Determine the [x, y] coordinate at the center of the cell enclosing the given text.  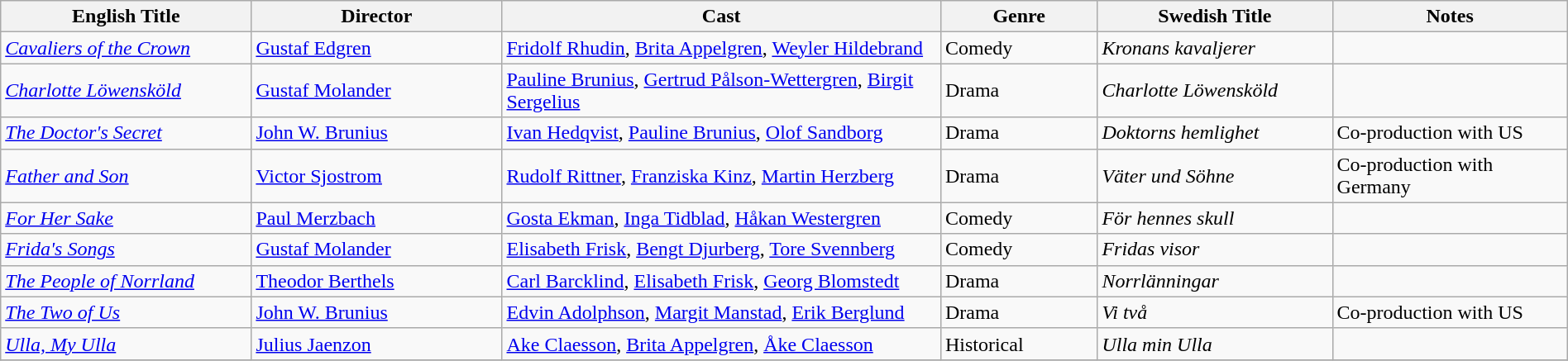
For Her Sake [126, 218]
Fridolf Rhudin, Brita Appelgren, Weyler Hildebrand [721, 48]
Elisabeth Frisk, Bengt Djurberg, Tore Svennberg [721, 249]
Historical [1019, 344]
Kronans kavaljerer [1215, 48]
Ulla min Ulla [1215, 344]
Norrlänningar [1215, 281]
Ake Claesson, Brita Appelgren, Åke Claesson [721, 344]
Ulla, My Ulla [126, 344]
The Doctor's Secret [126, 133]
Notes [1450, 17]
English Title [126, 17]
Father and Son [126, 175]
Rudolf Rittner, Franziska Kinz, Martin Herzberg [721, 175]
Victor Sjostrom [377, 175]
Theodor Berthels [377, 281]
Väter und Söhne [1215, 175]
Carl Barcklind, Elisabeth Frisk, Georg Blomstedt [721, 281]
För hennes skull [1215, 218]
Frida's Songs [126, 249]
Cast [721, 17]
Co-production with Germany [1450, 175]
Pauline Brunius, Gertrud Pålson-Wettergren, Birgit Sergelius [721, 91]
Paul Merzbach [377, 218]
Fridas visor [1215, 249]
Gosta Ekman, Inga Tidblad, Håkan Westergren [721, 218]
Vi två [1215, 312]
Cavaliers of the Crown [126, 48]
Genre [1019, 17]
Swedish Title [1215, 17]
Edvin Adolphson, Margit Manstad, Erik Berglund [721, 312]
Director [377, 17]
The Two of Us [126, 312]
Gustaf Edgren [377, 48]
Ivan Hedqvist, Pauline Brunius, Olof Sandborg [721, 133]
Doktorns hemlighet [1215, 133]
Julius Jaenzon [377, 344]
The People of Norrland [126, 281]
